Return [X, Y] of the center of cell containing provided text 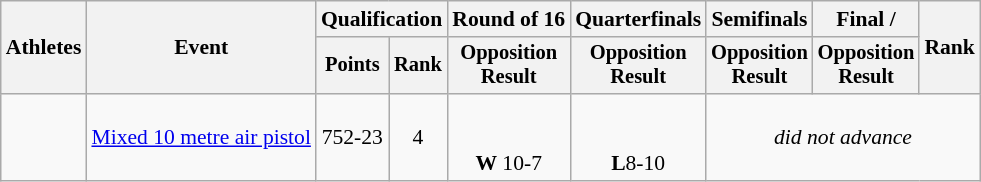
Event [201, 48]
Athletes [44, 48]
752-23 [352, 138]
L8-10 [638, 138]
W 10-7 [508, 138]
Points [352, 66]
Final / [866, 19]
Qualification [382, 19]
Semifinals [760, 19]
did not advance [843, 138]
4 [418, 138]
Quarterfinals [638, 19]
Round of 16 [508, 19]
Mixed 10 metre air pistol [201, 138]
